Provide the [X, Y] coordinate of the cell's center where the given text is located.  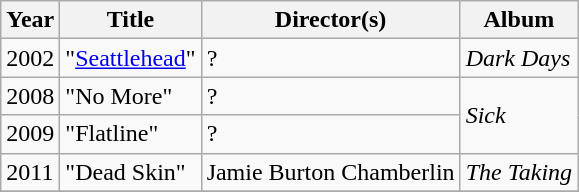
The Taking [519, 172]
Album [519, 20]
2008 [30, 96]
Title [130, 20]
Year [30, 20]
2009 [30, 134]
Dark Days [519, 58]
Sick [519, 115]
Jamie Burton Chamberlin [330, 172]
"No More" [130, 96]
Director(s) [330, 20]
"Flatline" [130, 134]
2002 [30, 58]
"Dead Skin" [130, 172]
"Seattlehead" [130, 58]
2011 [30, 172]
